Return the (x, y) coordinate for the center point of the cell that contains the specified text.  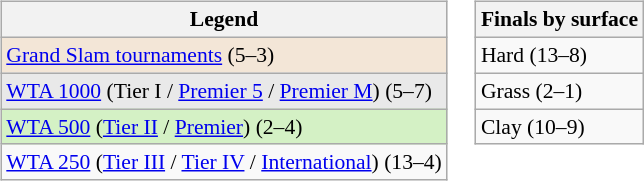
Grass (2–1) (560, 91)
Grand Slam tournaments (5–3) (224, 55)
Finals by surface (560, 20)
Hard (13–8) (560, 55)
Legend (224, 20)
WTA 1000 (Tier I / Premier 5 / Premier M) (5–7) (224, 91)
Clay (10–9) (560, 127)
WTA 250 (Tier III / Tier IV / International) (13–4) (224, 162)
WTA 500 (Tier II / Premier) (2–4) (224, 127)
